Determine the [x, y] coordinate at the center of the cell enclosing the given text.  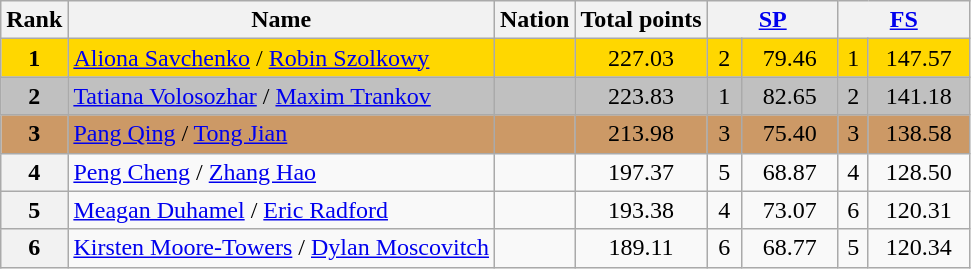
68.87 [790, 172]
68.77 [790, 248]
227.03 [641, 58]
75.40 [790, 134]
189.11 [641, 248]
Rank [34, 20]
73.07 [790, 210]
213.98 [641, 134]
Peng Cheng / Zhang Hao [282, 172]
FS [904, 20]
Kirsten Moore-Towers / Dylan Moscovitch [282, 248]
Pang Qing / Tong Jian [282, 134]
SP [772, 20]
141.18 [918, 96]
Name [282, 20]
128.50 [918, 172]
147.57 [918, 58]
79.46 [790, 58]
120.31 [918, 210]
Tatiana Volosozhar / Maxim Trankov [282, 96]
Nation [535, 20]
138.58 [918, 134]
Total points [641, 20]
82.65 [790, 96]
120.34 [918, 248]
Aliona Savchenko / Robin Szolkowy [282, 58]
193.38 [641, 210]
Meagan Duhamel / Eric Radford [282, 210]
223.83 [641, 96]
197.37 [641, 172]
